Search for the cell housing the specified text and yield its [x, y] center coordinate. 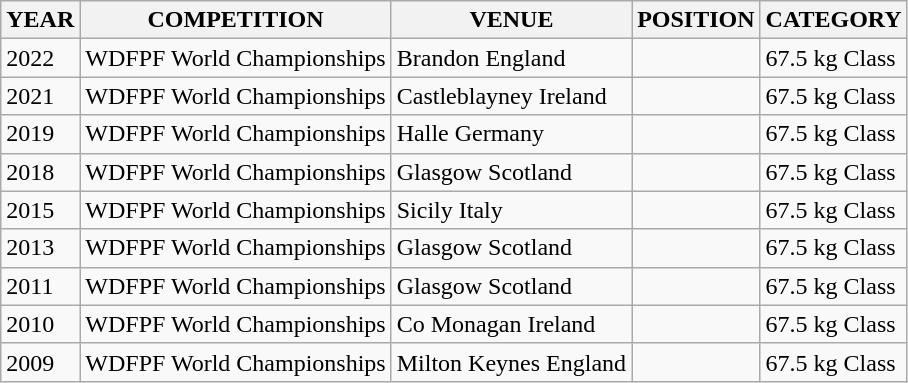
Castleblayney Ireland [511, 96]
Halle Germany [511, 134]
Co Monagan Ireland [511, 324]
Sicily Italy [511, 210]
2010 [40, 324]
CATEGORY [834, 20]
COMPETITION [236, 20]
POSITION [696, 20]
Milton Keynes England [511, 362]
2018 [40, 172]
2019 [40, 134]
VENUE [511, 20]
2021 [40, 96]
2013 [40, 248]
2015 [40, 210]
2022 [40, 58]
2011 [40, 286]
Brandon England [511, 58]
2009 [40, 362]
YEAR [40, 20]
